Capture the cell that displays the provided text and extract its [x, y] central coordinate. 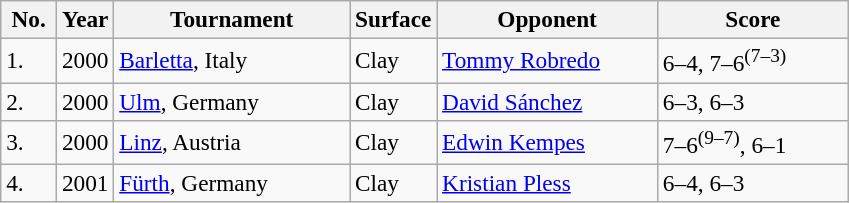
Fürth, Germany [232, 183]
No. [29, 19]
3. [29, 142]
Ulm, Germany [232, 101]
1. [29, 60]
Barletta, Italy [232, 60]
Year [86, 19]
Score [752, 19]
6–4, 6–3 [752, 183]
Tommy Robredo [548, 60]
Opponent [548, 19]
David Sánchez [548, 101]
6–4, 7–6(7–3) [752, 60]
4. [29, 183]
Linz, Austria [232, 142]
Tournament [232, 19]
Edwin Kempes [548, 142]
2. [29, 101]
Kristian Pless [548, 183]
6–3, 6–3 [752, 101]
7–6(9–7), 6–1 [752, 142]
Surface [394, 19]
2001 [86, 183]
